Provide the (X, Y) coordinate of the cell's center where the given text is located.  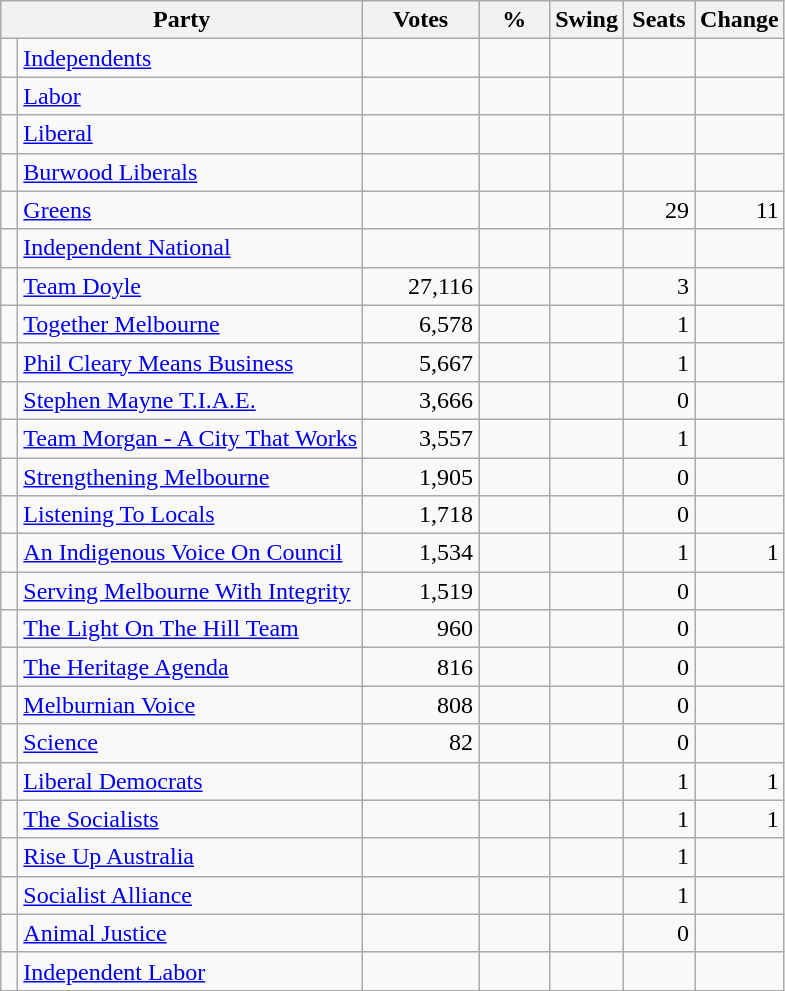
Greens (190, 210)
29 (658, 210)
An Indigenous Voice On Council (190, 553)
Liberal (190, 134)
Team Morgan - A City That Works (190, 438)
Independent National (190, 248)
27,116 (421, 286)
808 (421, 705)
% (514, 20)
Science (190, 743)
Swing (587, 20)
The Socialists (190, 819)
Melburnian Voice (190, 705)
82 (421, 743)
Animal Justice (190, 933)
The Light On The Hill Team (190, 629)
3 (658, 286)
Serving Melbourne With Integrity (190, 591)
Seats (658, 20)
Labor (190, 96)
5,667 (421, 362)
The Heritage Agenda (190, 667)
6,578 (421, 324)
Independent Labor (190, 971)
Votes (421, 20)
Stephen Mayne T.I.A.E. (190, 400)
3,557 (421, 438)
Socialist Alliance (190, 895)
Change (740, 20)
Team Doyle (190, 286)
1,534 (421, 553)
1,519 (421, 591)
Rise Up Australia (190, 857)
3,666 (421, 400)
Listening To Locals (190, 515)
Together Melbourne (190, 324)
960 (421, 629)
Party (182, 20)
1,718 (421, 515)
11 (740, 210)
Burwood Liberals (190, 172)
Liberal Democrats (190, 781)
Strengthening Melbourne (190, 477)
816 (421, 667)
1,905 (421, 477)
Phil Cleary Means Business (190, 362)
Independents (190, 58)
